Return the [x, y] coordinate for the center point of the cell that contains the specified text.  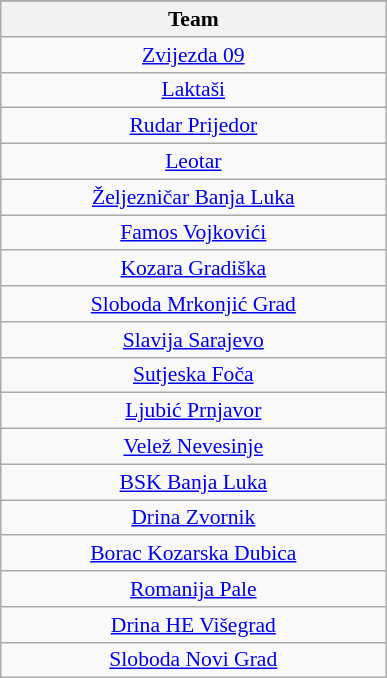
Zvijezda 09 [194, 54]
Leotar [194, 161]
Romanija Pale [194, 589]
Sloboda Novi Grad [194, 660]
Drina HE Višegrad [194, 624]
Ljubić Prnjavor [194, 411]
Drina Zvornik [194, 518]
Velež Nevesinje [194, 446]
Rudar Prijedor [194, 126]
BSK Banja Luka [194, 482]
Team [194, 19]
Famos Vojkovići [194, 232]
Slavija Sarajevo [194, 339]
Sutjeska Foča [194, 375]
Borac Kozarska Dubica [194, 553]
Kozara Gradiška [194, 268]
Sloboda Mrkonjić Grad [194, 304]
Željezničar Banja Luka [194, 197]
Laktaši [194, 90]
